Scan for the cell matching the given text and deliver its [x, y] coordinate at center. 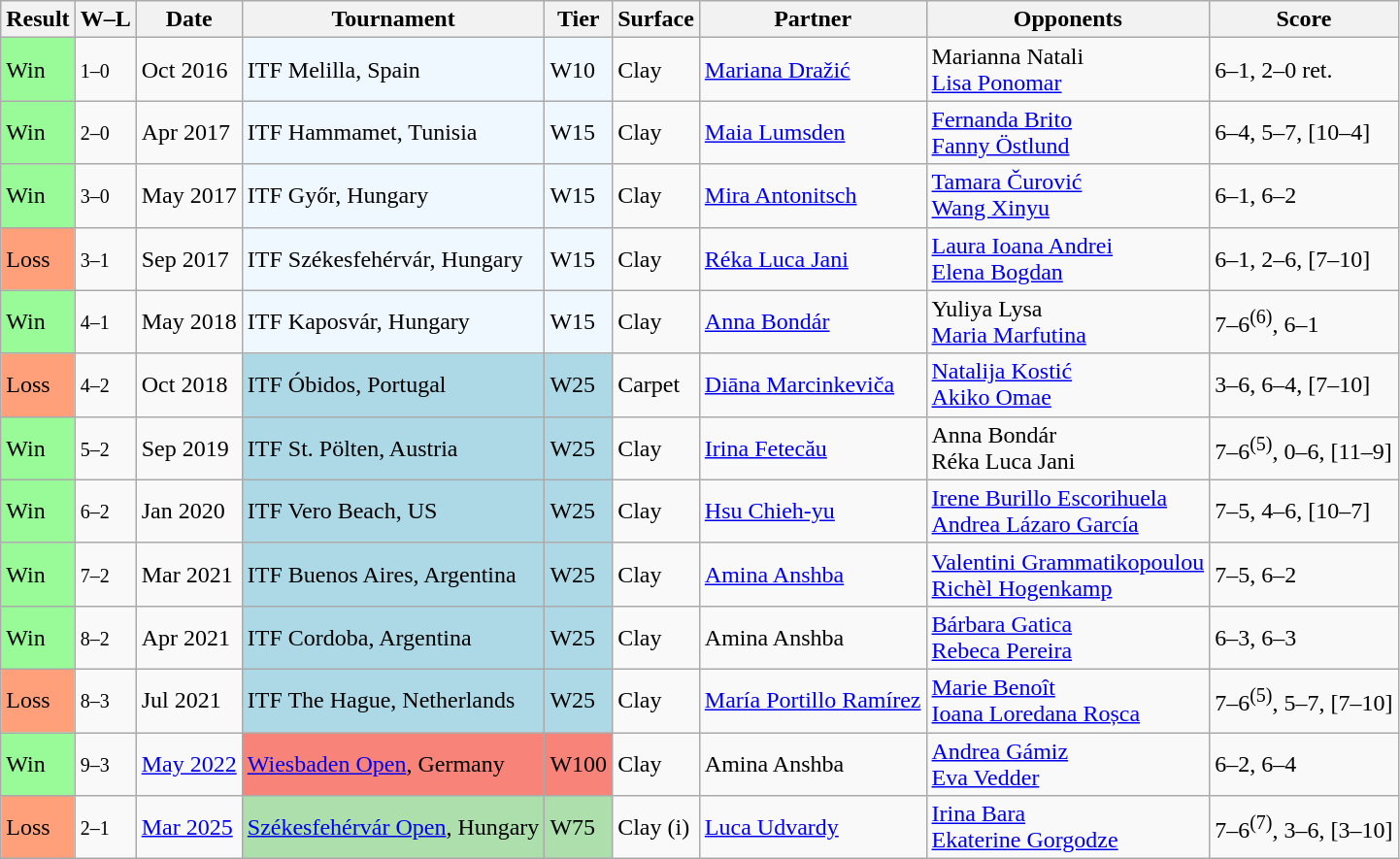
Andrea Gámiz Eva Vedder [1068, 763]
3–6, 6–4, [7–10] [1304, 384]
8–2 [105, 637]
9–3 [105, 763]
3–0 [105, 196]
ITF Melilla, Spain [393, 70]
Marie Benoît Ioana Loredana Roșca [1068, 701]
Irina Fetecău [813, 448]
Jan 2020 [188, 511]
Mariana Dražić [813, 70]
Clay (i) [656, 827]
Surface [656, 19]
ITF Kaposvár, Hungary [393, 322]
Diāna Marcinkeviča [813, 384]
6–3, 6–3 [1304, 637]
6–2, 6–4 [1304, 763]
Mar 2025 [188, 827]
Sep 2017 [188, 258]
Hsu Chieh-yu [813, 511]
May 2022 [188, 763]
Irina Bara Ekaterine Gorgodze [1068, 827]
W10 [579, 70]
Oct 2018 [188, 384]
Anna Bondár Réka Luca Jani [1068, 448]
6–2 [105, 511]
W100 [579, 763]
Mar 2021 [188, 575]
ITF Óbidos, Portugal [393, 384]
7–6(5), 0–6, [11–9] [1304, 448]
Anna Bondár [813, 322]
Apr 2021 [188, 637]
Jul 2021 [188, 701]
Oct 2016 [188, 70]
Opponents [1068, 19]
Wiesbaden Open, Germany [393, 763]
6–1, 2–0 ret. [1304, 70]
Yuliya Lysa Maria Marfutina [1068, 322]
Sep 2019 [188, 448]
W75 [579, 827]
ITF Székesfehérvár, Hungary [393, 258]
W–L [105, 19]
Maia Lumsden [813, 132]
Carpet [656, 384]
6–1, 2–6, [7–10] [1304, 258]
Laura Ioana Andrei Elena Bogdan [1068, 258]
Valentini Grammatikopoulou Richèl Hogenkamp [1068, 575]
7–5, 6–2 [1304, 575]
2–0 [105, 132]
Marianna Natali Lisa Ponomar [1068, 70]
Result [38, 19]
Partner [813, 19]
Date [188, 19]
3–1 [105, 258]
5–2 [105, 448]
Fernanda Brito Fanny Östlund [1068, 132]
Réka Luca Jani [813, 258]
8–3 [105, 701]
María Portillo Ramírez [813, 701]
7–5, 4–6, [10–7] [1304, 511]
1–0 [105, 70]
May 2017 [188, 196]
ITF Buenos Aires, Argentina [393, 575]
Székesfehérvár Open, Hungary [393, 827]
7–6(6), 6–1 [1304, 322]
Apr 2017 [188, 132]
ITF The Hague, Netherlands [393, 701]
Tier [579, 19]
Tamara Čurović Wang Xinyu [1068, 196]
ITF Győr, Hungary [393, 196]
Natalija Kostić Akiko Omae [1068, 384]
4–1 [105, 322]
Irene Burillo Escorihuela Andrea Lázaro García [1068, 511]
2–1 [105, 827]
6–1, 6–2 [1304, 196]
7–6(7), 3–6, [3–10] [1304, 827]
Score [1304, 19]
Mira Antonitsch [813, 196]
Tournament [393, 19]
ITF Hammamet, Tunisia [393, 132]
4–2 [105, 384]
7–2 [105, 575]
7–6(5), 5–7, [7–10] [1304, 701]
Luca Udvardy [813, 827]
ITF Cordoba, Argentina [393, 637]
6–4, 5–7, [10–4] [1304, 132]
May 2018 [188, 322]
ITF St. Pölten, Austria [393, 448]
ITF Vero Beach, US [393, 511]
Bárbara Gatica Rebeca Pereira [1068, 637]
